Scan for the cell matching the given text and deliver its (x, y) coordinate at center. 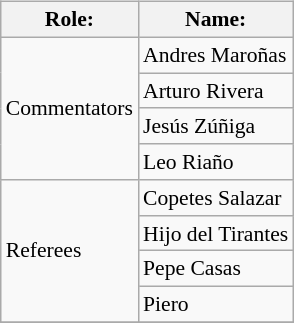
Name: (216, 20)
Pepe Casas (216, 269)
Piero (216, 305)
Hijo del Tirantes (216, 233)
Role: (70, 20)
Commentators (70, 108)
Jesús Zúñiga (216, 126)
Arturo Rivera (216, 91)
Leo Riaño (216, 162)
Andres Maroñas (216, 55)
Copetes Salazar (216, 198)
Referees (70, 251)
